Return the (x, y) coordinate for the center point of the cell that contains the specified text.  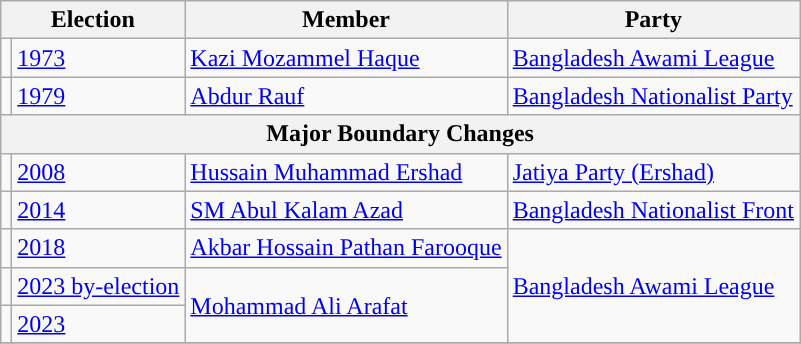
1979 (98, 96)
Election (93, 20)
Mohammad Ali Arafat (346, 305)
Akbar Hossain Pathan Farooque (346, 248)
2018 (98, 248)
Party (653, 20)
2014 (98, 210)
1973 (98, 58)
2008 (98, 172)
2023 (98, 324)
Bangladesh Nationalist Party (653, 96)
Major Boundary Changes (400, 134)
Jatiya Party (Ershad) (653, 172)
Bangladesh Nationalist Front (653, 210)
SM Abul Kalam Azad (346, 210)
Kazi Mozammel Haque (346, 58)
Hussain Muhammad Ershad (346, 172)
2023 by-election (98, 286)
Abdur Rauf (346, 96)
Member (346, 20)
